From the cell containing the given text, extract its center point as (X, Y) coordinate. 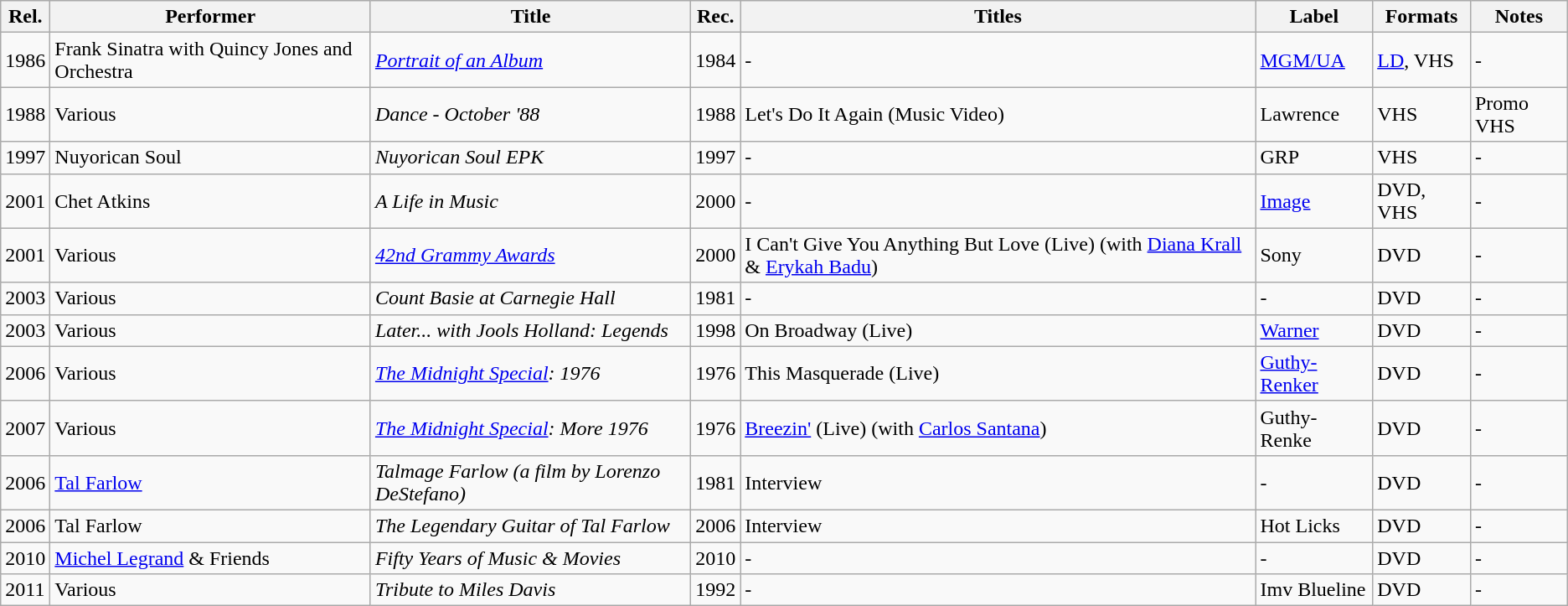
2011 (25, 590)
I Can't Give You Anything But Love (Live) (with Diana Krall & Erykah Badu) (998, 255)
Guthy-Renker (1314, 374)
Count Basie at Carnegie Hall (530, 298)
Fifty Years of Music & Movies (530, 557)
1984 (715, 60)
A Life in Music (530, 201)
Label (1314, 17)
Rec. (715, 17)
Hot Licks (1314, 526)
Chet Atkins (211, 201)
MGM/UA (1314, 60)
Notes (1519, 17)
Nuyorican Soul (211, 158)
1992 (715, 590)
Frank Sinatra with Quincy Jones and Orchestra (211, 60)
The Midnight Special: 1976 (530, 374)
Later... with Jools Holland: Legends (530, 330)
Lawrence (1314, 114)
Imv Blueline (1314, 590)
Tribute to Miles Davis (530, 590)
Performer (211, 17)
Rel. (25, 17)
1986 (25, 60)
The Midnight Special: More 1976 (530, 427)
Portrait of an Album (530, 60)
LD, VHS (1422, 60)
GRP (1314, 158)
2007 (25, 427)
1998 (715, 330)
The Legendary Guitar of Tal Farlow (530, 526)
Breezin' (Live) (with Carlos Santana) (998, 427)
Talmage Farlow (a film by Lorenzo DeStefano) (530, 483)
Promo VHS (1519, 114)
Let's Do It Again (Music Video) (998, 114)
Image (1314, 201)
Guthy-Renke (1314, 427)
Title (530, 17)
On Broadway (Live) (998, 330)
Sony (1314, 255)
Warner (1314, 330)
This Masquerade (Live) (998, 374)
Formats (1422, 17)
DVD, VHS (1422, 201)
Michel Legrand & Friends (211, 557)
Titles (998, 17)
Nuyorican Soul EPK (530, 158)
Dance - October '88 (530, 114)
42nd Grammy Awards (530, 255)
